Search for the cell housing the specified text and yield its (X, Y) center coordinate. 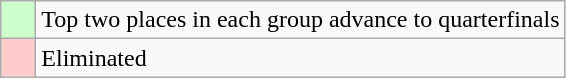
Top two places in each group advance to quarterfinals (300, 20)
Eliminated (300, 58)
